Pinpoint the cell where the given text exists, returning its [x, y] midpoint coordinate. 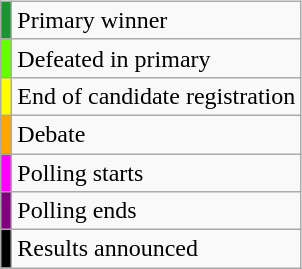
End of candidate registration [156, 96]
Polling starts [156, 173]
Results announced [156, 249]
Defeated in primary [156, 58]
Debate [156, 134]
Primary winner [156, 20]
Polling ends [156, 211]
